Scan for the cell matching the given text and deliver its (x, y) coordinate at center. 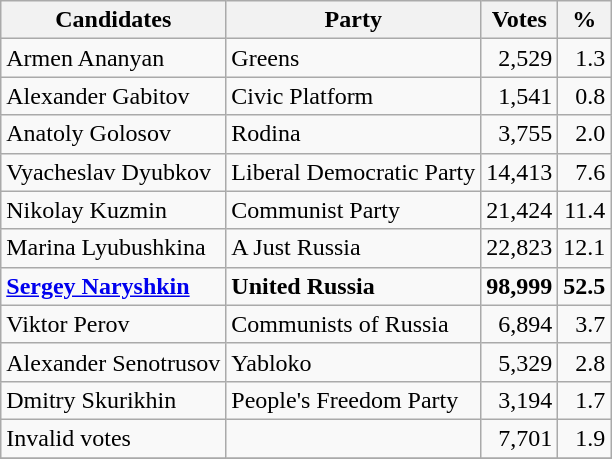
3,755 (520, 134)
7.6 (584, 172)
2.0 (584, 134)
6,894 (520, 324)
98,999 (520, 286)
Liberal Democratic Party (354, 172)
Nikolay Kuzmin (114, 210)
Civic Platform (354, 96)
Dmitry Skurikhin (114, 400)
% (584, 20)
1.9 (584, 438)
Communist Party (354, 210)
11.4 (584, 210)
5,329 (520, 362)
Votes (520, 20)
Greens (354, 58)
Alexander Senotrusov (114, 362)
3.7 (584, 324)
0.8 (584, 96)
22,823 (520, 248)
21,424 (520, 210)
Party (354, 20)
Communists of Russia (354, 324)
2,529 (520, 58)
People's Freedom Party (354, 400)
7,701 (520, 438)
Yabloko (354, 362)
Invalid votes (114, 438)
Anatoly Golosov (114, 134)
1.3 (584, 58)
1.7 (584, 400)
14,413 (520, 172)
2.8 (584, 362)
Vyacheslav Dyubkov (114, 172)
3,194 (520, 400)
12.1 (584, 248)
Viktor Perov (114, 324)
United Russia (354, 286)
Candidates (114, 20)
Marina Lyubushkina (114, 248)
A Just Russia (354, 248)
Armen Ananyan (114, 58)
1,541 (520, 96)
Rodina (354, 134)
Sergey Naryshkin (114, 286)
Alexander Gabitov (114, 96)
52.5 (584, 286)
